Scan for the cell matching the given text and deliver its (X, Y) coordinate at center. 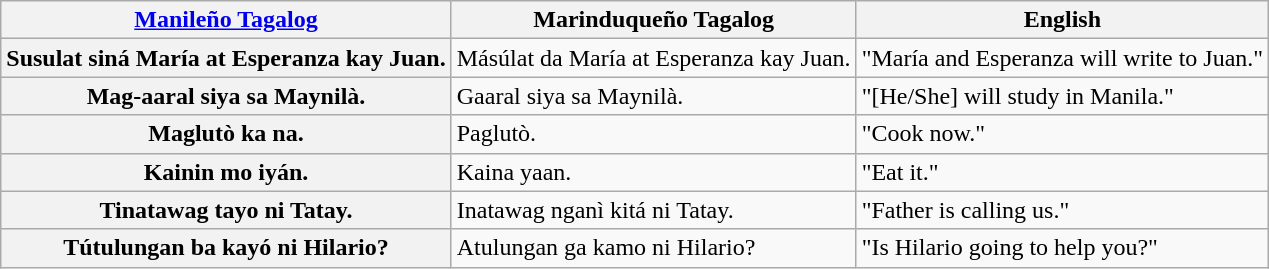
English (1062, 20)
Susulat siná María at Esperanza kay Juan. (226, 58)
"Father is calling us." (1062, 210)
Tútulungan ba kayó ni Hilario? (226, 248)
Mag-aaral siya sa Maynilà. (226, 96)
Inatawag nganì kitá ni Tatay. (654, 210)
"[He/She] will study in Manila." (1062, 96)
Kaina yaan. (654, 172)
"Eat it." (1062, 172)
"María and Esperanza will write to Juan." (1062, 58)
"Cook now." (1062, 134)
Atulungan ga kamo ni Hilario? (654, 248)
Másúlat da María at Esperanza kay Juan. (654, 58)
"Is Hilario going to help you?" (1062, 248)
Maglutò ka na. (226, 134)
Paglutò. (654, 134)
Gaaral siya sa Maynilà. (654, 96)
Tinatawag tayo ni Tatay. (226, 210)
Kainin mo iyán. (226, 172)
Manileño Tagalog (226, 20)
Marinduqueño Tagalog (654, 20)
